Provide the (X, Y) coordinate of the cell's center where the given text is located.  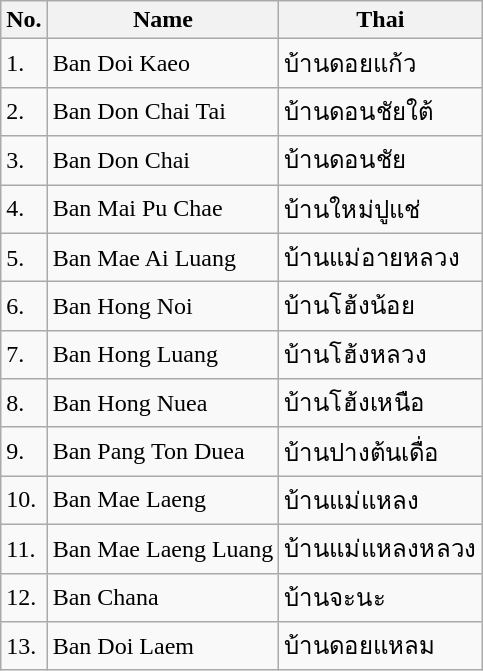
บ้านดอยแหลม (380, 646)
Ban Hong Noi (163, 306)
10. (24, 500)
7. (24, 354)
3. (24, 160)
บ้านจะนะ (380, 598)
13. (24, 646)
Ban Mae Ai Luang (163, 258)
บ้านแม่แหลง (380, 500)
Ban Don Chai Tai (163, 112)
บ้านปางต้นเดื่อ (380, 452)
Ban Pang Ton Duea (163, 452)
บ้านดอนชัย (380, 160)
Ban Hong Luang (163, 354)
8. (24, 404)
4. (24, 208)
6. (24, 306)
Name (163, 20)
บ้านโฮ้งหลวง (380, 354)
Ban Mai Pu Chae (163, 208)
Thai (380, 20)
2. (24, 112)
บ้านโฮ้งน้อย (380, 306)
No. (24, 20)
บ้านดอยแก้ว (380, 64)
Ban Doi Laem (163, 646)
12. (24, 598)
Ban Mae Laeng (163, 500)
บ้านโฮ้งเหนือ (380, 404)
บ้านแม่อายหลวง (380, 258)
บ้านแม่แหลงหลวง (380, 548)
Ban Hong Nuea (163, 404)
5. (24, 258)
1. (24, 64)
Ban Don Chai (163, 160)
Ban Doi Kaeo (163, 64)
9. (24, 452)
บ้านใหม่ปูแช่ (380, 208)
Ban Chana (163, 598)
Ban Mae Laeng Luang (163, 548)
11. (24, 548)
บ้านดอนชัยใต้ (380, 112)
